Return (x, y) of the center of cell containing provided text 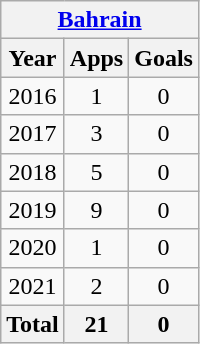
Goals (164, 58)
2017 (33, 134)
2016 (33, 96)
2018 (33, 172)
2 (96, 286)
2021 (33, 286)
2020 (33, 248)
Bahrain (100, 20)
Apps (96, 58)
9 (96, 210)
21 (96, 324)
5 (96, 172)
Year (33, 58)
3 (96, 134)
2019 (33, 210)
Total (33, 324)
